From the cell containing the given text, extract its center point as (x, y) coordinate. 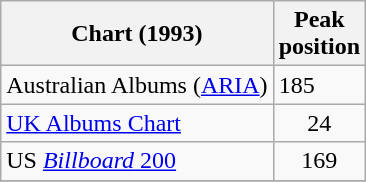
UK Albums Chart (137, 123)
185 (319, 85)
Peakposition (319, 34)
169 (319, 161)
24 (319, 123)
Chart (1993) (137, 34)
US Billboard 200 (137, 161)
Australian Albums (ARIA) (137, 85)
